Locate the cell with the specified text and output its (X, Y) center coordinate. 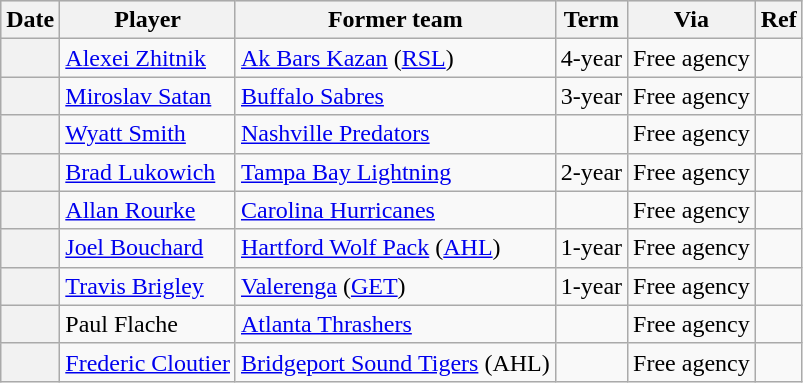
Brad Lukowich (148, 172)
Via (692, 20)
Wyatt Smith (148, 134)
Paul Flache (148, 324)
4-year (591, 58)
Nashville Predators (395, 134)
Ak Bars Kazan (RSL) (395, 58)
Bridgeport Sound Tigers (AHL) (395, 362)
Travis Brigley (148, 286)
Tampa Bay Lightning (395, 172)
2-year (591, 172)
Date (30, 20)
Term (591, 20)
Buffalo Sabres (395, 96)
Carolina Hurricanes (395, 210)
Hartford Wolf Pack (AHL) (395, 248)
Atlanta Thrashers (395, 324)
Player (148, 20)
Joel Bouchard (148, 248)
Miroslav Satan (148, 96)
3-year (591, 96)
Valerenga (GET) (395, 286)
Ref (778, 20)
Alexei Zhitnik (148, 58)
Allan Rourke (148, 210)
Former team (395, 20)
Frederic Cloutier (148, 362)
